Determine the (X, Y) coordinate at the center of the cell enclosing the given text.  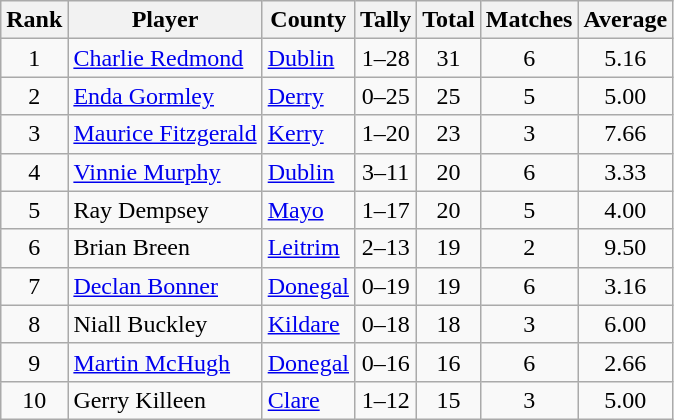
18 (449, 324)
3.16 (626, 286)
Matches (529, 20)
1–28 (386, 58)
Niall Buckley (165, 324)
23 (449, 134)
Declan Bonner (165, 286)
1 (34, 58)
1–20 (386, 134)
County (308, 20)
9 (34, 362)
7.66 (626, 134)
Maurice Fitzgerald (165, 134)
4.00 (626, 210)
4 (34, 172)
6.00 (626, 324)
Enda Gormley (165, 96)
Gerry Killeen (165, 400)
7 (34, 286)
Clare (308, 400)
25 (449, 96)
31 (449, 58)
16 (449, 362)
Player (165, 20)
0–18 (386, 324)
1–12 (386, 400)
0–25 (386, 96)
Kerry (308, 134)
Kildare (308, 324)
Rank (34, 20)
10 (34, 400)
2.66 (626, 362)
Brian Breen (165, 248)
0–16 (386, 362)
3.33 (626, 172)
Leitrim (308, 248)
0–19 (386, 286)
Ray Dempsey (165, 210)
8 (34, 324)
15 (449, 400)
Derry (308, 96)
2–13 (386, 248)
Vinnie Murphy (165, 172)
5.16 (626, 58)
Average (626, 20)
3–11 (386, 172)
Mayo (308, 210)
1–17 (386, 210)
Charlie Redmond (165, 58)
9.50 (626, 248)
Martin McHugh (165, 362)
Tally (386, 20)
Total (449, 20)
